Return [X, Y] of the center of cell containing provided text 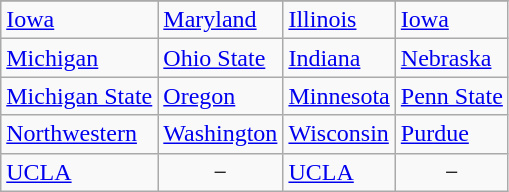
Penn State [452, 96]
Maryland [220, 20]
Ohio State [220, 58]
Northwestern [80, 134]
Michigan State [80, 96]
Washington [220, 134]
Minnesota [339, 96]
Michigan [80, 58]
Illinois [339, 20]
Indiana [339, 58]
Nebraska [452, 58]
Oregon [220, 96]
Wisconsin [339, 134]
Purdue [452, 134]
